Extract the (X, Y) coordinate from the center of the cell holding the provided text.  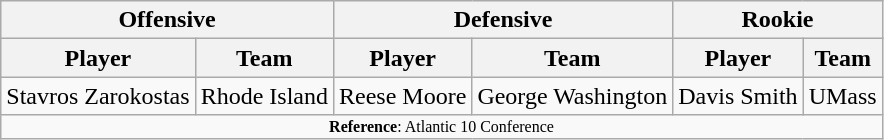
Rhode Island (264, 96)
Stavros Zarokostas (98, 96)
George Washington (572, 96)
Rookie (778, 20)
Defensive (502, 20)
Offensive (168, 20)
Reese Moore (402, 96)
Reference: Atlantic 10 Conference (442, 127)
Davis Smith (738, 96)
UMass (842, 96)
